Find where the given text appears and provide that cell's center as [X, Y] coordinate. 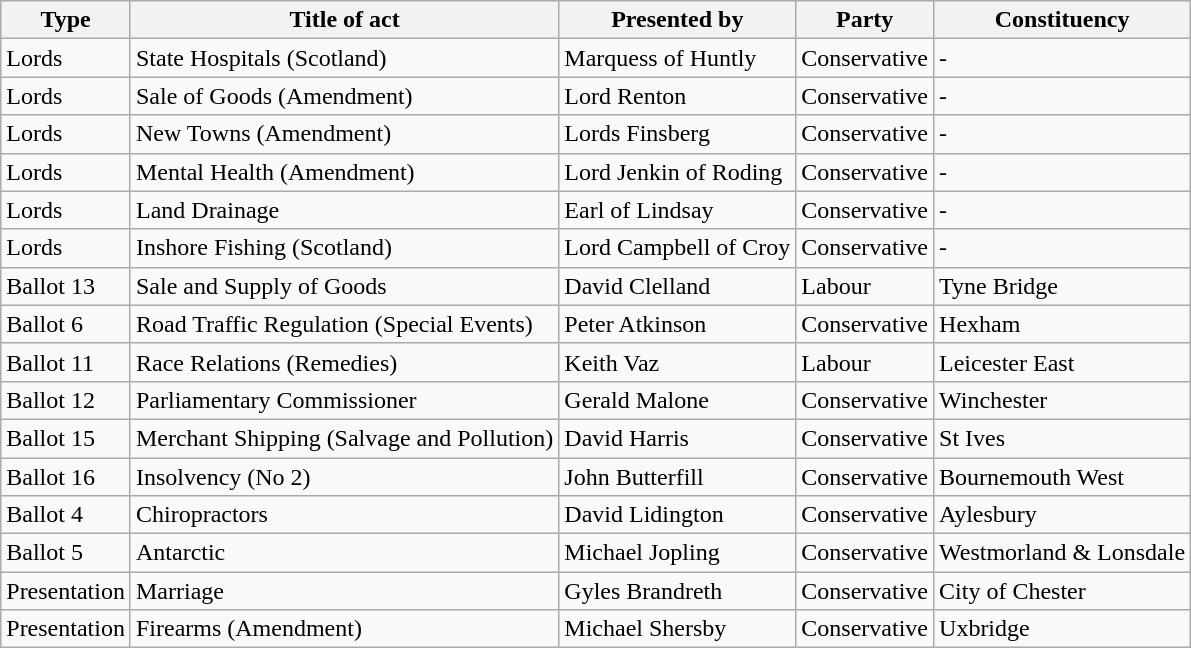
Presented by [678, 20]
Earl of Lindsay [678, 210]
Ballot 13 [66, 286]
Ballot 5 [66, 553]
John Butterfill [678, 477]
Winchester [1062, 400]
Ballot 11 [66, 362]
Chiropractors [344, 515]
Keith Vaz [678, 362]
Leicester East [1062, 362]
Type [66, 20]
Insolvency (No 2) [344, 477]
Uxbridge [1062, 629]
Gerald Malone [678, 400]
Ballot 4 [66, 515]
Lord Renton [678, 96]
Hexham [1062, 324]
Parliamentary Commissioner [344, 400]
Marquess of Huntly [678, 58]
David Harris [678, 438]
Mental Health (Amendment) [344, 172]
Bournemouth West [1062, 477]
Lord Campbell of Croy [678, 248]
New Towns (Amendment) [344, 134]
Road Traffic Regulation (Special Events) [344, 324]
Constituency [1062, 20]
Ballot 15 [66, 438]
Michael Jopling [678, 553]
Sale of Goods (Amendment) [344, 96]
Marriage [344, 591]
Ballot 16 [66, 477]
Race Relations (Remedies) [344, 362]
Tyne Bridge [1062, 286]
Title of act [344, 20]
Land Drainage [344, 210]
Inshore Fishing (Scotland) [344, 248]
Antarctic [344, 553]
Party [865, 20]
Ballot 6 [66, 324]
City of Chester [1062, 591]
Firearms (Amendment) [344, 629]
Merchant Shipping (Salvage and Pollution) [344, 438]
State Hospitals (Scotland) [344, 58]
Aylesbury [1062, 515]
Gyles Brandreth [678, 591]
Lord Jenkin of Roding [678, 172]
David Lidington [678, 515]
Ballot 12 [66, 400]
Sale and Supply of Goods [344, 286]
Lords Finsberg [678, 134]
Peter Atkinson [678, 324]
St Ives [1062, 438]
Westmorland & Lonsdale [1062, 553]
Michael Shersby [678, 629]
David Clelland [678, 286]
